For the text-containing cell, return its midpoint in (X, Y) coordinate format. 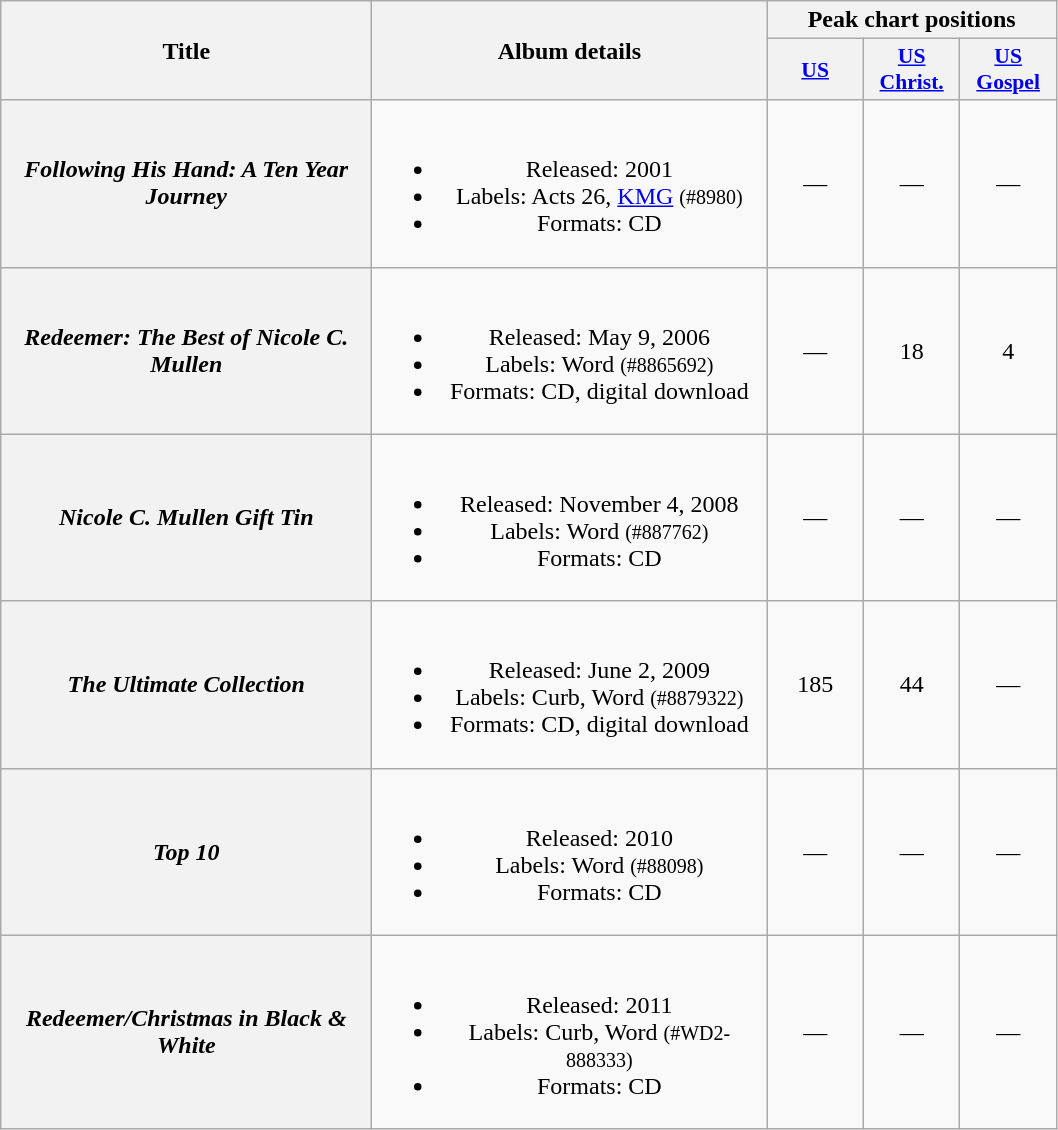
Released: November 4, 2008Labels: Word (#887762)Formats: CD (570, 518)
USGospel (1008, 70)
Nicole C. Mullen Gift Tin (186, 518)
USChrist. (912, 70)
Following His Hand: A Ten Year Journey (186, 184)
Album details (570, 50)
The Ultimate Collection (186, 684)
4 (1008, 350)
Released: May 9, 2006Labels: Word (#8865692)Formats: CD, digital download (570, 350)
Top 10 (186, 852)
Redeemer/Christmas in Black & White (186, 1032)
Peak chart positions (912, 20)
Title (186, 50)
Released: June 2, 2009Labels: Curb, Word (#8879322)Formats: CD, digital download (570, 684)
Released: 2010Labels: Word (#88098)Formats: CD (570, 852)
Redeemer: The Best of Nicole C. Mullen (186, 350)
Released: 2001Labels: Acts 26, KMG (#8980)Formats: CD (570, 184)
44 (912, 684)
Released: 2011Labels: Curb, Word (#WD2-888333)Formats: CD (570, 1032)
185 (816, 684)
18 (912, 350)
US (816, 70)
